Pinpoint the cell where the given text exists, returning its (x, y) midpoint coordinate. 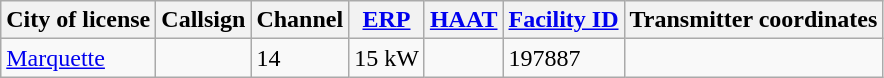
ERP (387, 20)
197887 (564, 58)
City of license (78, 20)
Callsign (204, 20)
Facility ID (564, 20)
14 (300, 58)
Marquette (78, 58)
Channel (300, 20)
Transmitter coordinates (754, 20)
15 kW (387, 58)
HAAT (464, 20)
